Provide the (x, y) coordinate of the cell's center where the given text is located.  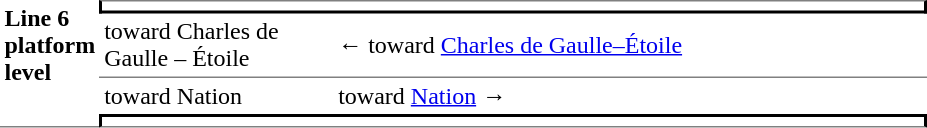
toward Charles de Gaulle – Étoile (217, 46)
toward Nation (217, 96)
Line 6 platform level (50, 64)
